Find where the given text appears and provide that cell's center as (X, Y) coordinate. 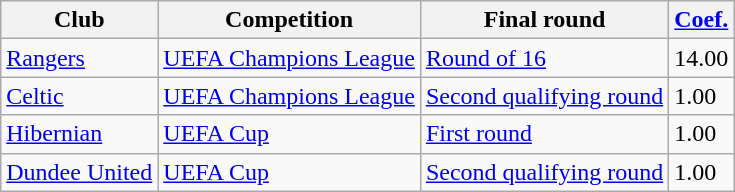
Final round (544, 20)
Round of 16 (544, 58)
Club (80, 20)
Competition (290, 20)
Rangers (80, 58)
Hibernian (80, 134)
Dundee United (80, 172)
14.00 (702, 58)
Coef. (702, 20)
Celtic (80, 96)
First round (544, 134)
